Find where the given text appears and provide that cell's center as (X, Y) coordinate. 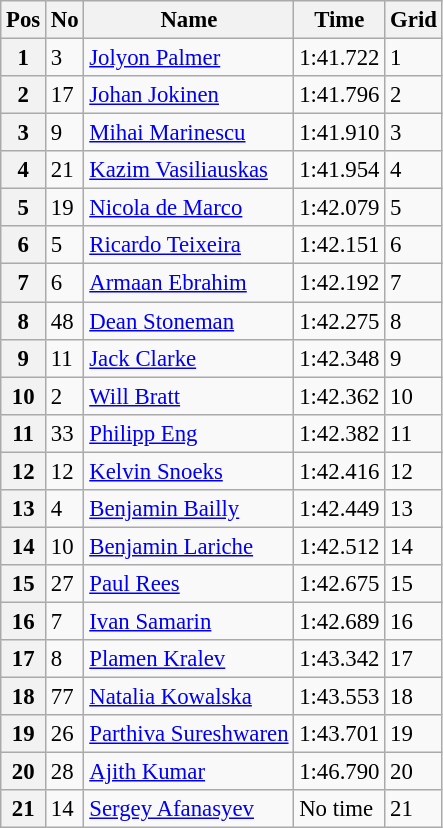
Pos (24, 20)
1:41.722 (340, 58)
Jolyon Palmer (189, 58)
28 (65, 772)
1:42.512 (340, 546)
Parthiva Sureshwaren (189, 734)
1:41.796 (340, 95)
27 (65, 584)
1:42.348 (340, 358)
Jack Clarke (189, 358)
1:42.449 (340, 509)
Ivan Samarin (189, 621)
1:42.675 (340, 584)
Ajith Kumar (189, 772)
Dean Stoneman (189, 321)
Mihai Marinescu (189, 133)
Benjamin Bailly (189, 509)
1:42.362 (340, 396)
No (65, 20)
48 (65, 321)
1:41.954 (340, 170)
Armaan Ebrahim (189, 283)
Plamen Kralev (189, 659)
Benjamin Lariche (189, 546)
1:42.192 (340, 283)
Nicola de Marco (189, 208)
Ricardo Teixeira (189, 245)
1:41.910 (340, 133)
Natalia Kowalska (189, 697)
1:42.079 (340, 208)
77 (65, 697)
Kelvin Snoeks (189, 471)
Grid (414, 20)
Name (189, 20)
Will Bratt (189, 396)
1:43.553 (340, 697)
No time (340, 809)
Paul Rees (189, 584)
Johan Jokinen (189, 95)
1:43.342 (340, 659)
1:42.151 (340, 245)
Sergey Afanasyev (189, 809)
1:42.382 (340, 433)
33 (65, 433)
1:42.416 (340, 471)
Time (340, 20)
1:46.790 (340, 772)
1:43.701 (340, 734)
Kazim Vasiliauskas (189, 170)
1:42.689 (340, 621)
1:42.275 (340, 321)
26 (65, 734)
Philipp Eng (189, 433)
